Provide the [x, y] coordinate of the cell's center where the given text is located.  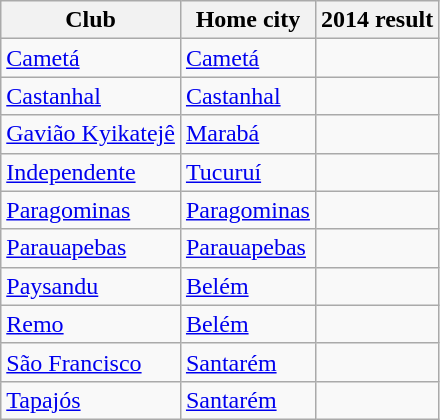
Club [91, 20]
Home city [248, 20]
Remo [91, 324]
Marabá [248, 134]
São Francisco [91, 362]
Tapajós [91, 400]
Gavião Kyikatejê [91, 134]
Tucuruí [248, 172]
2014 result [376, 20]
Independente [91, 172]
Paysandu [91, 286]
